Detect which cell encompasses the target text, then output its (X, Y) center coordinate. 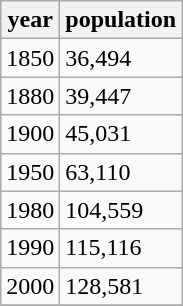
2000 (30, 286)
1850 (30, 58)
1990 (30, 248)
year (30, 20)
45,031 (121, 134)
115,116 (121, 248)
1880 (30, 96)
63,110 (121, 172)
36,494 (121, 58)
population (121, 20)
39,447 (121, 96)
104,559 (121, 210)
1950 (30, 172)
128,581 (121, 286)
1980 (30, 210)
1900 (30, 134)
